Return [X, Y] of the center of cell containing provided text 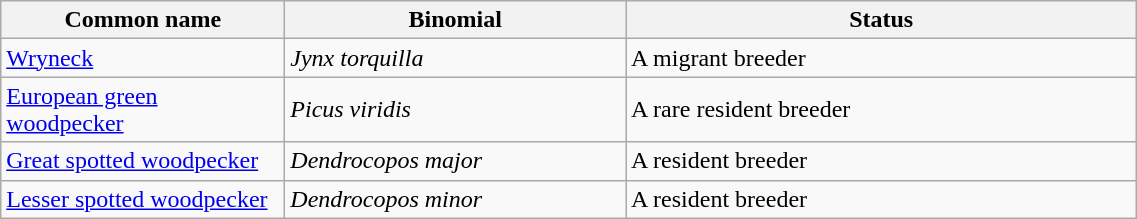
Jynx torquilla [456, 58]
Binomial [456, 20]
Lesser spotted woodpecker [143, 199]
European green woodpecker [143, 110]
Dendrocopos minor [456, 199]
A migrant breeder [882, 58]
Great spotted woodpecker [143, 161]
Dendrocopos major [456, 161]
Common name [143, 20]
Picus viridis [456, 110]
Wryneck [143, 58]
A rare resident breeder [882, 110]
Status [882, 20]
